From the cell containing the given text, extract its center point as [x, y] coordinate. 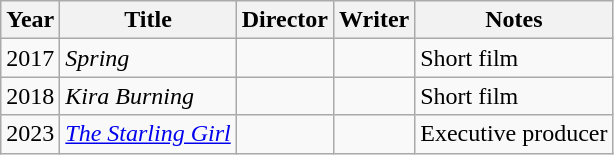
Director [284, 20]
Notes [514, 20]
2023 [30, 134]
2018 [30, 96]
Title [148, 20]
The Starling Girl [148, 134]
Kira Burning [148, 96]
Writer [374, 20]
2017 [30, 58]
Spring [148, 58]
Executive producer [514, 134]
Year [30, 20]
